Find where the given text appears and provide that cell's center as (X, Y) coordinate. 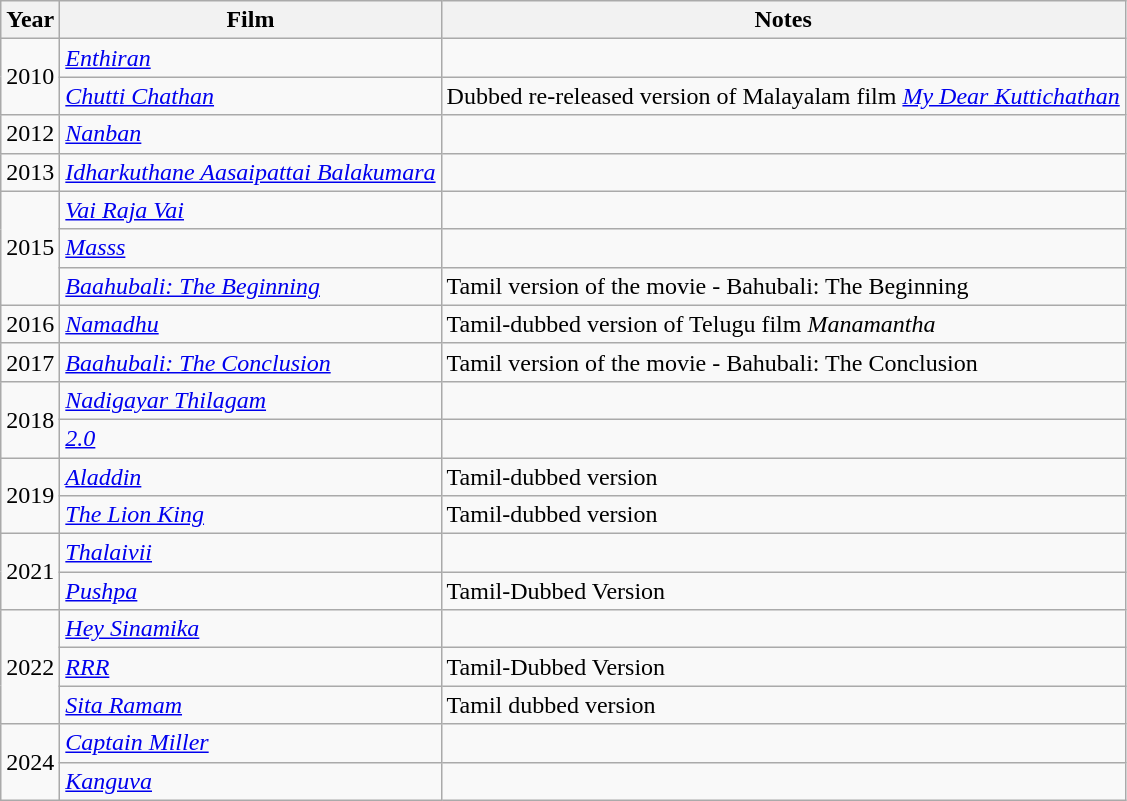
Kanguva (250, 781)
Chutti Chathan (250, 96)
Nadigayar Thilagam (250, 400)
Tamil-dubbed version of Telugu film Manamantha (783, 324)
Tamil dubbed version (783, 705)
Tamil version of the movie - Bahubali: The Beginning (783, 286)
Enthiran (250, 58)
2021 (30, 572)
2015 (30, 248)
Notes (783, 20)
2013 (30, 172)
2022 (30, 667)
Masss (250, 248)
Thalaivii (250, 553)
Tamil version of the movie - Bahubali: The Conclusion (783, 362)
The Lion King (250, 515)
2024 (30, 762)
2017 (30, 362)
Sita Ramam (250, 705)
Aladdin (250, 477)
Namadhu (250, 324)
Baahubali: The Beginning (250, 286)
Film (250, 20)
Year (30, 20)
Vai Raja Vai (250, 210)
Idharkuthane Aasaipattai Balakumara (250, 172)
Nanban (250, 134)
RRR (250, 667)
Captain Miller (250, 743)
2.0 (250, 438)
Hey Sinamika (250, 629)
2018 (30, 419)
2010 (30, 77)
2012 (30, 134)
Pushpa (250, 591)
2016 (30, 324)
Dubbed re-released version of Malayalam film My Dear Kuttichathan (783, 96)
2019 (30, 496)
Baahubali: The Conclusion (250, 362)
